Capture the cell that displays the provided text and extract its [x, y] central coordinate. 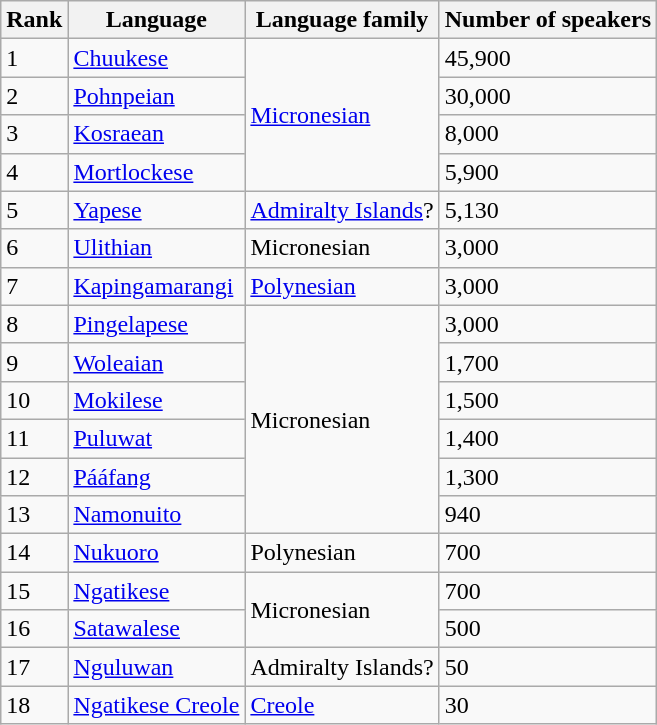
18 [34, 705]
14 [34, 553]
Language family [342, 20]
11 [34, 438]
Kapingamarangi [156, 286]
1,300 [548, 477]
Ulithian [156, 248]
Mokilese [156, 400]
Mortlockese [156, 172]
30,000 [548, 96]
Creole [342, 705]
Pááfang [156, 477]
Nguluwan [156, 667]
15 [34, 591]
5,130 [548, 210]
500 [548, 629]
17 [34, 667]
12 [34, 477]
Pohnpeian [156, 96]
13 [34, 515]
Kosraean [156, 134]
Puluwat [156, 438]
Nukuoro [156, 553]
Satawalese [156, 629]
7 [34, 286]
3 [34, 134]
Ngatikese [156, 591]
1,500 [548, 400]
Language [156, 20]
16 [34, 629]
Woleaian [156, 362]
45,900 [548, 58]
Yapese [156, 210]
2 [34, 96]
4 [34, 172]
Pingelapese [156, 324]
Rank [34, 20]
5 [34, 210]
8,000 [548, 134]
1,400 [548, 438]
1 [34, 58]
10 [34, 400]
6 [34, 248]
8 [34, 324]
50 [548, 667]
940 [548, 515]
Chuukese [156, 58]
30 [548, 705]
Number of speakers [548, 20]
9 [34, 362]
5,900 [548, 172]
Ngatikese Creole [156, 705]
Namonuito [156, 515]
1,700 [548, 362]
